Output the [x, y] coordinate of the center of the cell containing the given text.  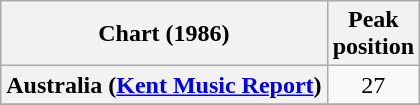
Chart (1986) [164, 34]
Australia (Kent Music Report) [164, 85]
Peakposition [373, 34]
27 [373, 85]
